Output the (x, y) coordinate of the center of the cell containing the given text.  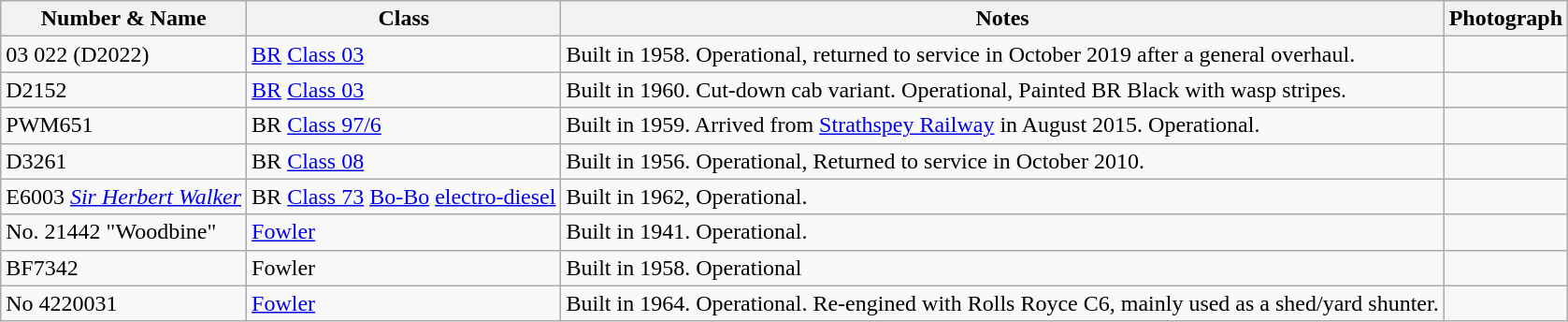
BF7342 (123, 268)
Built in 1958. Operational, returned to service in October 2019 after a general overhaul. (1002, 54)
Built in 1941. Operational. (1002, 232)
Number & Name (123, 19)
No 4220031 (123, 303)
BR Class 73 Bo-Bo electro-diesel (404, 197)
Built in 1964. Operational. Re-engined with Rolls Royce C6, mainly used as a shed/yard shunter. (1002, 303)
03 022 (D2022) (123, 54)
E6003 Sir Herbert Walker (123, 197)
Built in 1962, Operational. (1002, 197)
Built in 1958. Operational (1002, 268)
PWM651 (123, 125)
D3261 (123, 161)
D2152 (123, 90)
BR Class 08 (404, 161)
Built in 1960. Cut-down cab variant. Operational, Painted BR Black with wasp stripes. (1002, 90)
No. 21442 "Woodbine" (123, 232)
Class (404, 19)
Notes (1002, 19)
BR Class 97/6 (404, 125)
Built in 1959. Arrived from Strathspey Railway in August 2015. Operational. (1002, 125)
Photograph (1505, 19)
Built in 1956. Operational, Returned to service in October 2010. (1002, 161)
